Determine the (X, Y) coordinate at the center of the cell enclosing the given text.  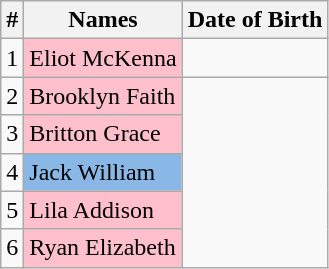
Eliot McKenna (103, 58)
3 (12, 134)
Brooklyn Faith (103, 96)
Ryan Elizabeth (103, 248)
2 (12, 96)
4 (12, 172)
Names (103, 20)
5 (12, 210)
Date of Birth (255, 20)
# (12, 20)
1 (12, 58)
6 (12, 248)
Lila Addison (103, 210)
Britton Grace (103, 134)
Jack William (103, 172)
